Identify which cell holds the provided text, then report its [X, Y] central coordinate. 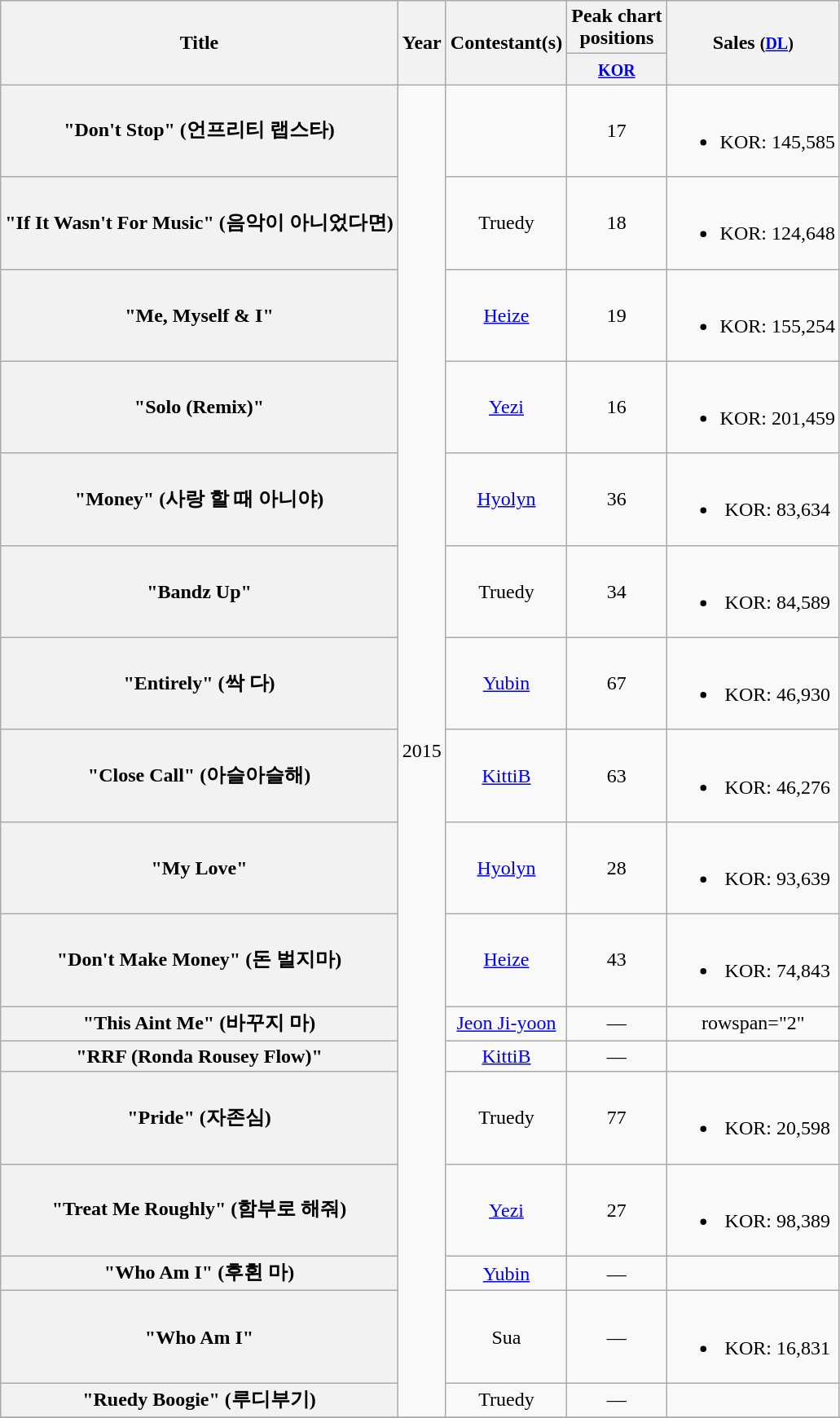
KOR: 83,634 [753, 499]
"Don't Make Money" (돈 벌지마) [200, 960]
63 [617, 776]
"Money" (사랑 할 때 아니야) [200, 499]
"Solo (Remix)" [200, 407]
16 [617, 407]
"Treat Me Roughly" (함부로 해줘) [200, 1209]
"Who Am I" [200, 1337]
"Ruedy Boogie" (루디부기) [200, 1400]
67 [617, 683]
KOR: 93,639 [753, 867]
Peak chart positions [617, 28]
KOR: 201,459 [753, 407]
"My Love" [200, 867]
KOR: 124,648 [753, 223]
"Close Call" (아슬아슬해) [200, 776]
77 [617, 1118]
KOR: 98,389 [753, 1209]
"If It Wasn't For Music" (음악이 아니었다면) [200, 223]
KOR [617, 69]
KOR: 16,831 [753, 1337]
KOR: 84,589 [753, 592]
36 [617, 499]
Contestant(s) [506, 42]
Sales (DL) [753, 42]
"Pride" (자존심) [200, 1118]
rowspan="2" [753, 1024]
"Entirely" (싹 다) [200, 683]
43 [617, 960]
KOR: 155,254 [753, 315]
Title [200, 42]
KOR: 46,930 [753, 683]
"This Aint Me" (바꾸지 마) [200, 1024]
KOR: 145,585 [753, 130]
Sua [506, 1337]
KOR: 46,276 [753, 776]
"Me, Myself & I" [200, 315]
KOR: 20,598 [753, 1118]
Year [422, 42]
"RRF (Ronda Rousey Flow)" [200, 1056]
"Don't Stop" (언프리티 랩스타) [200, 130]
2015 [422, 751]
34 [617, 592]
18 [617, 223]
Jeon Ji-yoon [506, 1024]
"Bandz Up" [200, 592]
19 [617, 315]
17 [617, 130]
KOR: 74,843 [753, 960]
"Who Am I" (후횐 마) [200, 1273]
27 [617, 1209]
28 [617, 867]
